Search for the cell housing the specified text and yield its [X, Y] center coordinate. 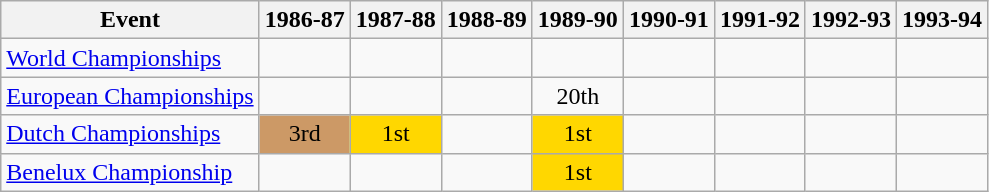
3rd [304, 134]
1991-92 [760, 20]
1992-93 [850, 20]
Event [130, 20]
1993-94 [942, 20]
World Championships [130, 58]
1990-91 [668, 20]
European Championships [130, 96]
20th [578, 96]
1987-88 [396, 20]
1988-89 [486, 20]
Dutch Championships [130, 134]
Benelux Championship [130, 172]
1986-87 [304, 20]
1989-90 [578, 20]
